Pinpoint the cell where the given text exists, returning its (x, y) midpoint coordinate. 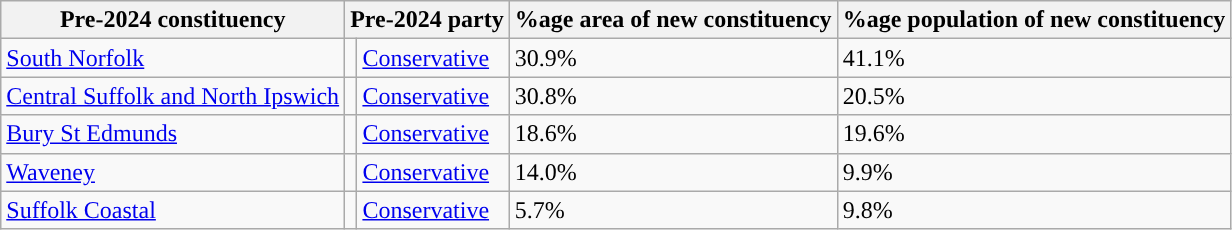
Pre-2024 constituency (173, 20)
30.8% (673, 96)
9.9% (1034, 172)
14.0% (673, 172)
5.7% (673, 210)
Central Suffolk and North Ipswich (173, 96)
Pre-2024 party (428, 20)
9.8% (1034, 210)
%age area of new constituency (673, 20)
20.5% (1034, 96)
Suffolk Coastal (173, 210)
South Norfolk (173, 58)
%age population of new constituency (1034, 20)
Bury St Edmunds (173, 134)
41.1% (1034, 58)
Waveney (173, 172)
19.6% (1034, 134)
18.6% (673, 134)
30.9% (673, 58)
